Return (X, Y) of the center of cell containing provided text 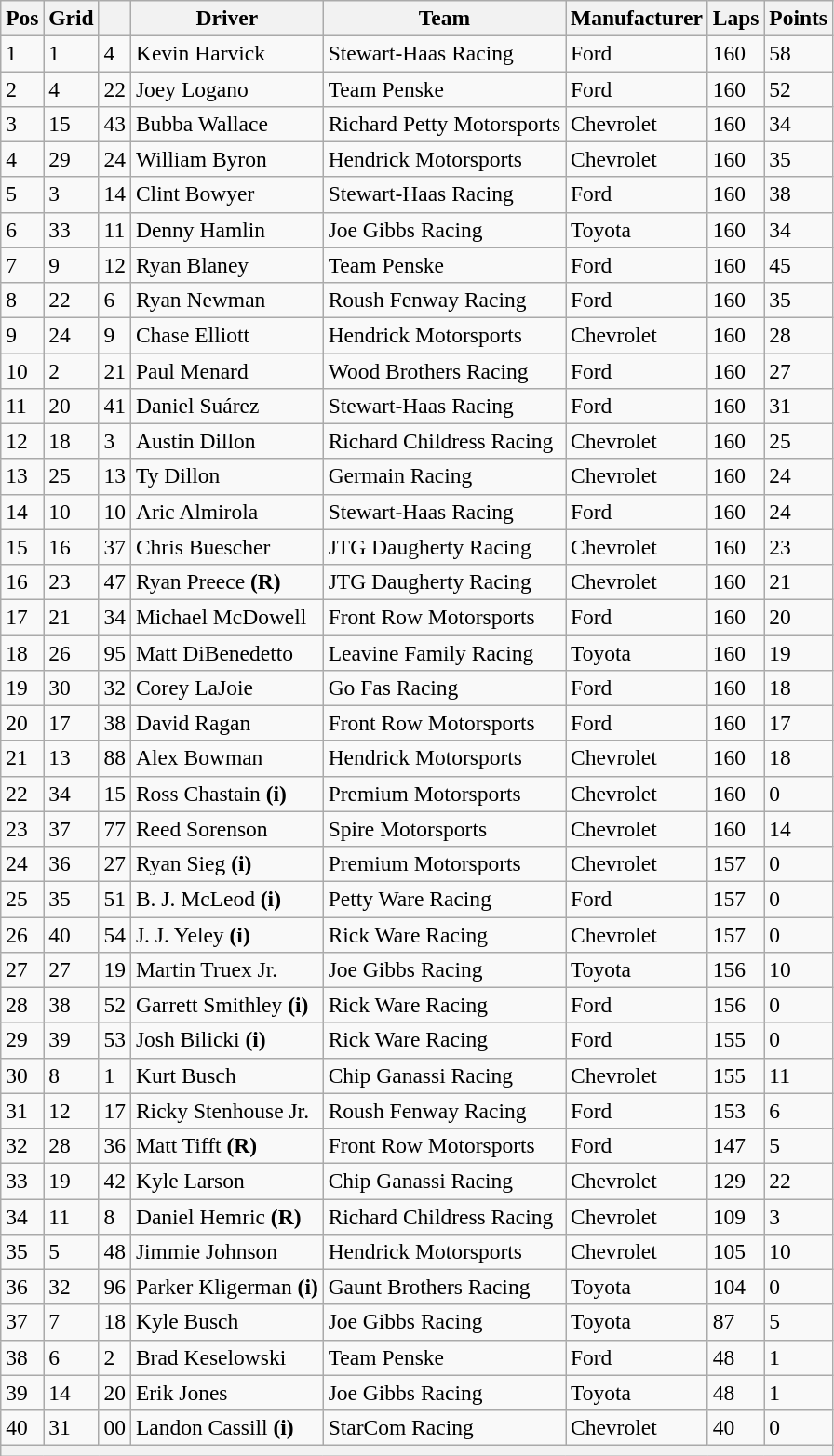
41 (114, 406)
Gaunt Brothers Racing (444, 1287)
Points (799, 18)
Brad Keselowski (227, 1357)
Ricky Stenhouse Jr. (227, 1111)
Erik Jones (227, 1393)
Garrett Smithley (i) (227, 1005)
109 (735, 1216)
54 (114, 934)
Kevin Harvick (227, 53)
Clint Bowyer (227, 194)
104 (735, 1287)
Michael McDowell (227, 617)
Go Fas Racing (444, 688)
Ty Dillon (227, 476)
Kyle Larson (227, 1181)
96 (114, 1287)
Bubba Wallace (227, 124)
88 (114, 758)
Ryan Newman (227, 300)
Leavine Family Racing (444, 652)
Ross Chastain (i) (227, 794)
Daniel Suárez (227, 406)
153 (735, 1111)
Aric Almirola (227, 512)
William Byron (227, 159)
Parker Kligerman (i) (227, 1287)
53 (114, 1040)
105 (735, 1251)
Kyle Busch (227, 1322)
147 (735, 1145)
Paul Menard (227, 370)
Spire Motorsports (444, 829)
Martin Truex Jr. (227, 969)
43 (114, 124)
45 (799, 265)
129 (735, 1181)
Laps (735, 18)
Austin Dillon (227, 441)
95 (114, 652)
Driver (227, 18)
Reed Sorenson (227, 829)
Manufacturer (637, 18)
Daniel Hemric (R) (227, 1216)
Alex Bowman (227, 758)
Denny Hamlin (227, 230)
87 (735, 1322)
Ryan Preece (R) (227, 581)
StarCom Racing (444, 1427)
Team (444, 18)
Wood Brothers Racing (444, 370)
00 (114, 1427)
Joey Logano (227, 88)
Landon Cassill (i) (227, 1427)
Petty Ware Racing (444, 899)
Chase Elliott (227, 335)
Grid (71, 18)
Corey LaJoie (227, 688)
77 (114, 829)
Matt Tifft (R) (227, 1145)
Matt DiBenedetto (227, 652)
58 (799, 53)
Germain Racing (444, 476)
Richard Petty Motorsports (444, 124)
B. J. McLeod (i) (227, 899)
David Ragan (227, 723)
Pos (22, 18)
Josh Bilicki (i) (227, 1040)
J. J. Yeley (i) (227, 934)
42 (114, 1181)
Jimmie Johnson (227, 1251)
Ryan Sieg (i) (227, 863)
47 (114, 581)
Kurt Busch (227, 1075)
Ryan Blaney (227, 265)
51 (114, 899)
Chris Buescher (227, 547)
